Extract the (X, Y) coordinate from the center of the cell holding the provided text.  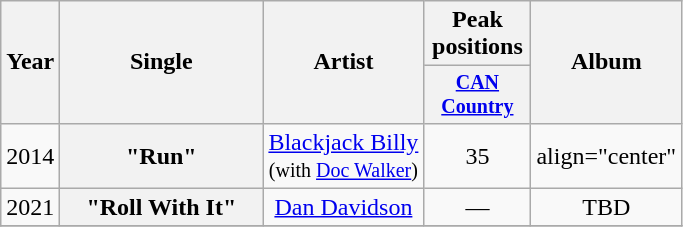
35 (478, 156)
Dan Davidson (344, 207)
Blackjack Billy(with Doc Walker) (344, 156)
Artist (344, 62)
Album (606, 62)
Year (30, 62)
align="center" (606, 156)
— (478, 207)
TBD (606, 207)
2021 (30, 207)
CAN Country (478, 94)
Single (162, 62)
"Run" (162, 156)
Peak positions (478, 34)
"Roll With It" (162, 207)
2014 (30, 156)
